For the text-containing cell, return its midpoint in [x, y] coordinate format. 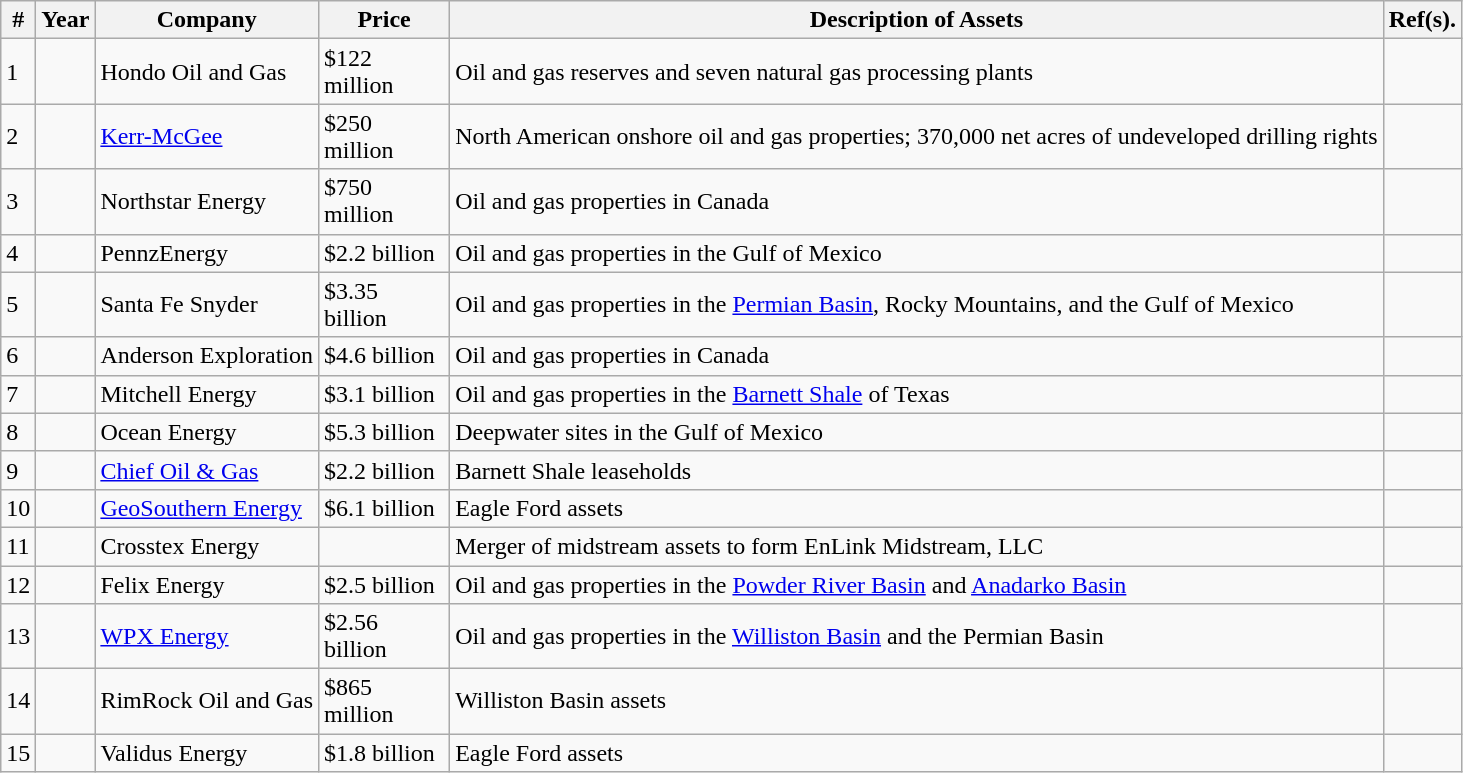
Hondo Oil and Gas [207, 72]
13 [18, 636]
$2.5 billion [384, 585]
2 [18, 136]
3 [18, 202]
12 [18, 585]
$750 million [384, 202]
7 [18, 394]
$3.35 billion [384, 304]
$6.1 billion [384, 508]
Oil and gas properties in the Gulf of Mexico [917, 253]
GeoSouthern Energy [207, 508]
11 [18, 546]
Company [207, 20]
Chief Oil & Gas [207, 470]
PennzEnergy [207, 253]
$4.6 billion [384, 356]
Price [384, 20]
Williston Basin assets [917, 702]
10 [18, 508]
# [18, 20]
$2.56 billion [384, 636]
$3.1 billion [384, 394]
$250 million [384, 136]
Mitchell Energy [207, 394]
Oil and gas properties in the Williston Basin and the Permian Basin [917, 636]
Anderson Exploration [207, 356]
North American onshore oil and gas properties; 370,000 net acres of undeveloped drilling rights [917, 136]
WPX Energy [207, 636]
Deepwater sites in the Gulf of Mexico [917, 432]
Oil and gas properties in the Barnett Shale of Texas [917, 394]
9 [18, 470]
Ref(s). [1422, 20]
Santa Fe Snyder [207, 304]
1 [18, 72]
Oil and gas properties in the Powder River Basin and Anadarko Basin [917, 585]
Description of Assets [917, 20]
15 [18, 753]
4 [18, 253]
$122 million [384, 72]
6 [18, 356]
Validus Energy [207, 753]
Northstar Energy [207, 202]
Barnett Shale leaseholds [917, 470]
Ocean Energy [207, 432]
Year [66, 20]
$5.3 billion [384, 432]
Kerr-McGee [207, 136]
RimRock Oil and Gas [207, 702]
$1.8 billion [384, 753]
Oil and gas reserves and seven natural gas processing plants [917, 72]
8 [18, 432]
Oil and gas properties in the Permian Basin, Rocky Mountains, and the Gulf of Mexico [917, 304]
5 [18, 304]
$865 million [384, 702]
Crosstex Energy [207, 546]
14 [18, 702]
Felix Energy [207, 585]
Merger of midstream assets to form EnLink Midstream, LLC [917, 546]
